Provide the (X, Y) coordinate of the cell's center where the given text is located.  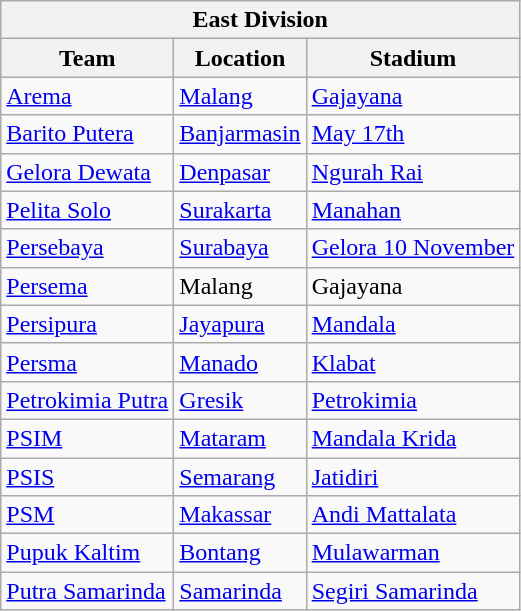
Surakarta (240, 210)
Mandala Krida (413, 438)
Persma (88, 362)
Mulawarman (413, 553)
Jayapura (240, 324)
Klabat (413, 362)
Denpasar (240, 172)
Stadium (413, 58)
Surabaya (240, 248)
Putra Samarinda (88, 591)
Jatidiri (413, 477)
Petrokimia Putra (88, 400)
Bontang (240, 553)
Gresik (240, 400)
PSIM (88, 438)
Pupuk Kaltim (88, 553)
Makassar (240, 515)
Samarinda (240, 591)
Persebaya (88, 248)
Team (88, 58)
Segiri Samarinda (413, 591)
PSIS (88, 477)
Manado (240, 362)
PSM (88, 515)
Andi Mattalata (413, 515)
East Division (260, 20)
Manahan (413, 210)
Persema (88, 286)
Gelora Dewata (88, 172)
Ngurah Rai (413, 172)
Mataram (240, 438)
Banjarmasin (240, 134)
Barito Putera (88, 134)
Semarang (240, 477)
Mandala (413, 324)
Persipura (88, 324)
May 17th (413, 134)
Gelora 10 November (413, 248)
Arema (88, 96)
Pelita Solo (88, 210)
Petrokimia (413, 400)
Location (240, 58)
